Return the (X, Y) coordinate for the center point of the cell that contains the specified text.  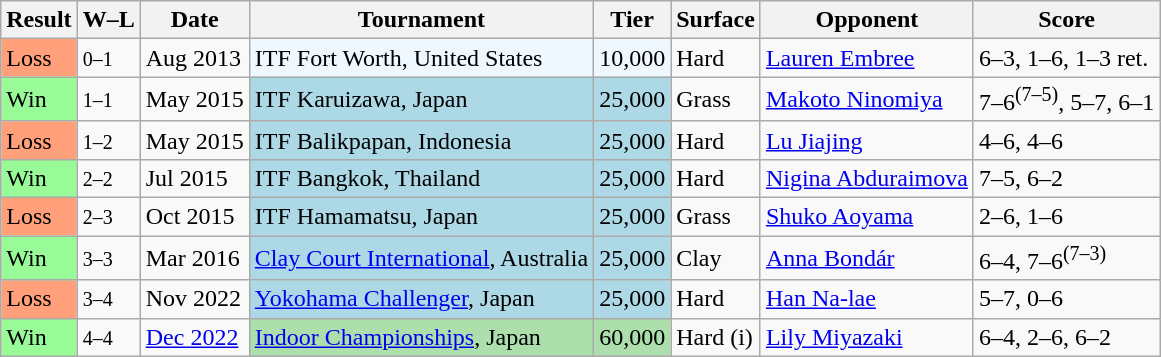
ITF Balikpapan, Indonesia (421, 140)
1–1 (108, 100)
2–6, 1–6 (1066, 217)
Surface (716, 20)
Makoto Ninomiya (866, 100)
Clay (716, 258)
Nov 2022 (194, 299)
Lily Miyazaki (866, 337)
60,000 (632, 337)
Anna Bondár (866, 258)
ITF Bangkok, Thailand (421, 178)
Date (194, 20)
Oct 2015 (194, 217)
Lauren Embree (866, 58)
Score (1066, 20)
10,000 (632, 58)
2–3 (108, 217)
Nigina Abduraimova (866, 178)
Shuko Aoyama (866, 217)
7–5, 6–2 (1066, 178)
Yokohama Challenger, Japan (421, 299)
ITF Fort Worth, United States (421, 58)
Jul 2015 (194, 178)
Lu Jiajing (866, 140)
Mar 2016 (194, 258)
3–4 (108, 299)
Indoor Championships, Japan (421, 337)
6–4, 2–6, 6–2 (1066, 337)
3–3 (108, 258)
6–4, 7–6(7–3) (1066, 258)
2–2 (108, 178)
Clay Court International, Australia (421, 258)
ITF Karuizawa, Japan (421, 100)
6–3, 1–6, 1–3 ret. (1066, 58)
Result (39, 20)
7–6(7–5), 5–7, 6–1 (1066, 100)
4–6, 4–6 (1066, 140)
Aug 2013 (194, 58)
Tournament (421, 20)
W–L (108, 20)
Han Na-lae (866, 299)
5–7, 0–6 (1066, 299)
Hard (i) (716, 337)
Tier (632, 20)
ITF Hamamatsu, Japan (421, 217)
Dec 2022 (194, 337)
1–2 (108, 140)
0–1 (108, 58)
Opponent (866, 20)
4–4 (108, 337)
